Provide the [X, Y] coordinate of the cell's center where the given text is located.  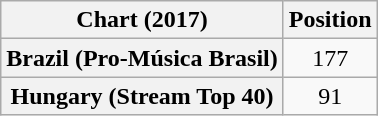
Position [330, 20]
Hungary (Stream Top 40) [142, 96]
91 [330, 96]
Chart (2017) [142, 20]
177 [330, 58]
Brazil (Pro-Música Brasil) [142, 58]
